Determine the (X, Y) coordinate at the center of the cell enclosing the given text.  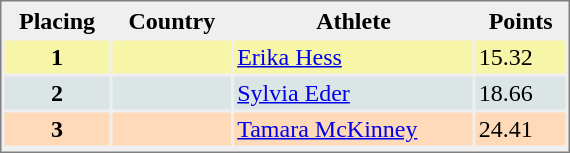
3 (56, 128)
15.32 (521, 56)
Placing (56, 20)
Athlete (354, 20)
Erika Hess (354, 56)
Country (172, 20)
Tamara McKinney (354, 128)
Points (521, 20)
24.41 (521, 128)
1 (56, 56)
18.66 (521, 92)
Sylvia Eder (354, 92)
2 (56, 92)
